Detect which cell encompasses the target text, then output its (X, Y) center coordinate. 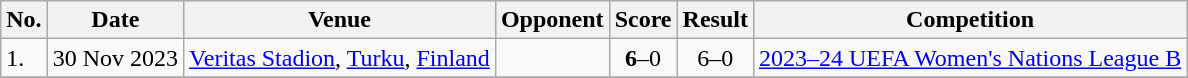
Opponent (552, 20)
30 Nov 2023 (115, 58)
1. (24, 58)
2023–24 UEFA Women's Nations League B (970, 58)
Venue (340, 20)
Competition (970, 20)
Result (715, 20)
Date (115, 20)
Score (643, 20)
No. (24, 20)
Veritas Stadion, Turku, Finland (340, 58)
